Identify which cell holds the provided text, then report its (X, Y) central coordinate. 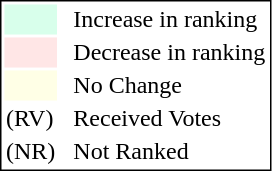
Increase in ranking (170, 19)
(RV) (30, 119)
(NR) (30, 151)
Received Votes (170, 119)
No Change (170, 85)
Not Ranked (170, 151)
Decrease in ranking (170, 53)
